Return the (x, y) coordinate for the center point of the cell that contains the specified text.  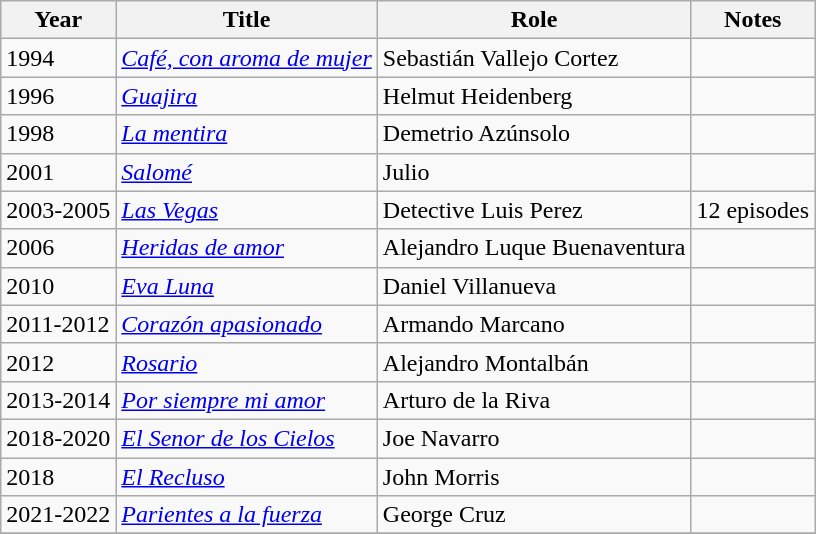
Title (246, 20)
Sebastián Vallejo Cortez (534, 58)
2018 (58, 477)
El Senor de los Cielos (246, 438)
Guajira (246, 96)
2012 (58, 362)
2010 (58, 286)
Armando Marcano (534, 324)
Heridas de amor (246, 248)
Alejandro Montalbán (534, 362)
George Cruz (534, 515)
Julio (534, 172)
Joe Navarro (534, 438)
2013-2014 (58, 400)
Las Vegas (246, 210)
Detective Luis Perez (534, 210)
El Recluso (246, 477)
Corazón apasionado (246, 324)
Notes (753, 20)
1996 (58, 96)
1998 (58, 134)
2001 (58, 172)
Demetrio Azúnsolo (534, 134)
Alejandro Luque Buenaventura (534, 248)
1994 (58, 58)
Rosario (246, 362)
Daniel Villanueva (534, 286)
12 episodes (753, 210)
Por siempre mi amor (246, 400)
2006 (58, 248)
Helmut Heidenberg (534, 96)
2021-2022 (58, 515)
John Morris (534, 477)
2018-2020 (58, 438)
La mentira (246, 134)
Salomé (246, 172)
Arturo de la Riva (534, 400)
Café, con aroma de mujer (246, 58)
Eva Luna (246, 286)
Parientes a la fuerza (246, 515)
Year (58, 20)
Role (534, 20)
2011-2012 (58, 324)
2003-2005 (58, 210)
